Pinpoint the cell where the given text exists, returning its (x, y) midpoint coordinate. 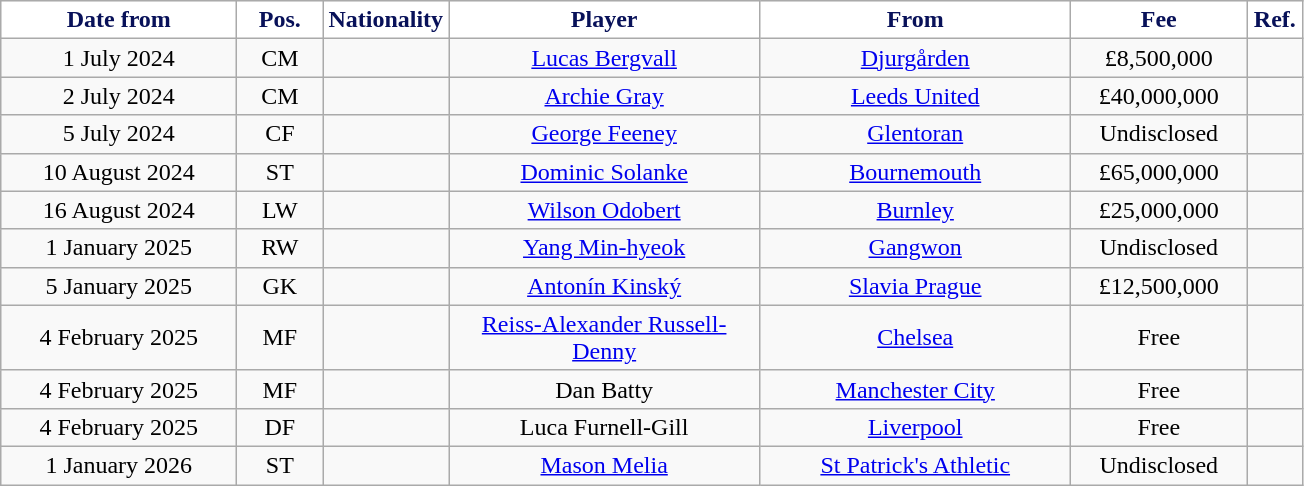
LW (280, 210)
Antonín Kinský (604, 286)
St Patrick's Athletic (916, 465)
George Feeney (604, 134)
Liverpool (916, 427)
£65,000,000 (1159, 172)
Manchester City (916, 389)
Djurgården (916, 58)
Slavia Prague (916, 286)
Chelsea (916, 338)
Glentoran (916, 134)
£25,000,000 (1159, 210)
RW (280, 248)
Ref. (1275, 20)
Luca Furnell-Gill (604, 427)
5 January 2025 (119, 286)
£12,500,000 (1159, 286)
DF (280, 427)
Gangwon (916, 248)
Nationality (386, 20)
1 January 2026 (119, 465)
CF (280, 134)
2 July 2024 (119, 96)
Mason Melia (604, 465)
1 July 2024 (119, 58)
Wilson Odobert (604, 210)
Fee (1159, 20)
Reiss-Alexander Russell-Denny (604, 338)
Pos. (280, 20)
10 August 2024 (119, 172)
Date from (119, 20)
Bournemouth (916, 172)
Player (604, 20)
£40,000,000 (1159, 96)
From (916, 20)
Lucas Bergvall (604, 58)
1 January 2025 (119, 248)
Yang Min-hyeok (604, 248)
Archie Gray (604, 96)
Burnley (916, 210)
Dan Batty (604, 389)
£8,500,000 (1159, 58)
Leeds United (916, 96)
5 July 2024 (119, 134)
GK (280, 286)
Dominic Solanke (604, 172)
16 August 2024 (119, 210)
